Locate the cell with the specified text and output its (x, y) center coordinate. 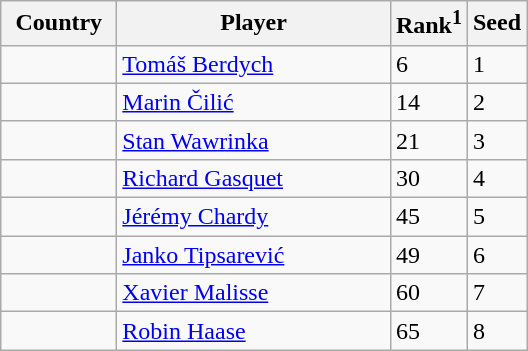
7 (496, 293)
1 (496, 64)
Marin Čilić (254, 102)
4 (496, 178)
5 (496, 217)
14 (428, 102)
Janko Tipsarević (254, 255)
21 (428, 140)
Seed (496, 24)
Robin Haase (254, 331)
Xavier Malisse (254, 293)
Richard Gasquet (254, 178)
Jérémy Chardy (254, 217)
3 (496, 140)
60 (428, 293)
65 (428, 331)
Stan Wawrinka (254, 140)
45 (428, 217)
49 (428, 255)
Country (59, 24)
Tomáš Berdych (254, 64)
2 (496, 102)
30 (428, 178)
Player (254, 24)
Rank1 (428, 24)
8 (496, 331)
